Return the (x, y) coordinate for the center point of the cell that contains the specified text.  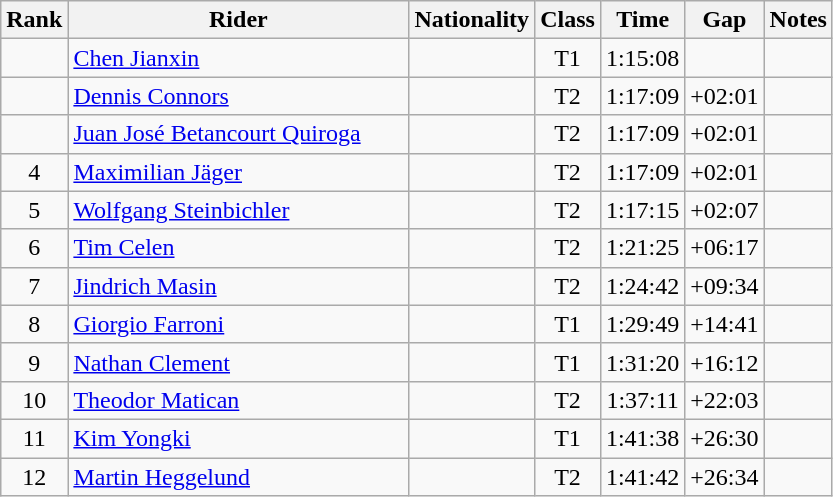
Jindrich Masin (238, 286)
Wolfgang Steinbichler (238, 210)
1:31:20 (642, 362)
Maximilian Jäger (238, 172)
Nationality (472, 20)
Juan José Betancourt Quiroga (238, 134)
5 (34, 210)
Tim Celen (238, 248)
Martin Heggelund (238, 477)
4 (34, 172)
7 (34, 286)
Class (568, 20)
1:15:08 (642, 58)
+06:17 (724, 248)
10 (34, 400)
Chen Jianxin (238, 58)
1:24:42 (642, 286)
1:29:49 (642, 324)
Kim Yongki (238, 438)
8 (34, 324)
+14:41 (724, 324)
6 (34, 248)
1:41:42 (642, 477)
Notes (798, 20)
+02:07 (724, 210)
Gap (724, 20)
Rider (238, 20)
+26:30 (724, 438)
1:37:11 (642, 400)
+16:12 (724, 362)
1:17:15 (642, 210)
Giorgio Farroni (238, 324)
Time (642, 20)
Theodor Matican (238, 400)
Rank (34, 20)
+09:34 (724, 286)
11 (34, 438)
9 (34, 362)
1:21:25 (642, 248)
1:41:38 (642, 438)
12 (34, 477)
Nathan Clement (238, 362)
Dennis Connors (238, 96)
+22:03 (724, 400)
+26:34 (724, 477)
